Pinpoint the cell where the given text exists, returning its [X, Y] midpoint coordinate. 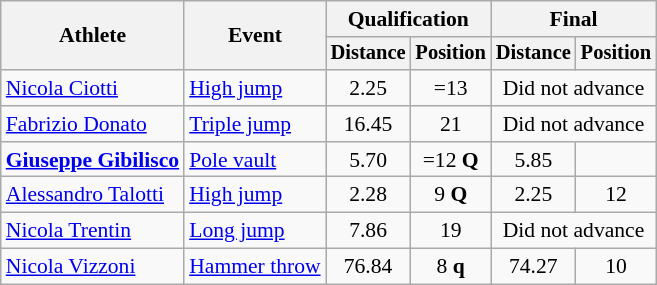
12 [616, 195]
5.70 [368, 160]
=13 [451, 88]
76.84 [368, 267]
Athlete [92, 36]
Pole vault [254, 160]
Triple jump [254, 124]
8 q [451, 267]
Fabrizio Donato [92, 124]
7.86 [368, 231]
16.45 [368, 124]
Long jump [254, 231]
2.28 [368, 195]
5.85 [534, 160]
19 [451, 231]
21 [451, 124]
=12 Q [451, 160]
Event [254, 36]
Alessandro Talotti [92, 195]
Nicola Vizzoni [92, 267]
Hammer throw [254, 267]
Nicola Ciotti [92, 88]
Final [574, 19]
Qualification [408, 19]
Giuseppe Gibilisco [92, 160]
9 Q [451, 195]
Nicola Trentin [92, 231]
10 [616, 267]
74.27 [534, 267]
